Identify which cell holds the provided text, then report its (X, Y) central coordinate. 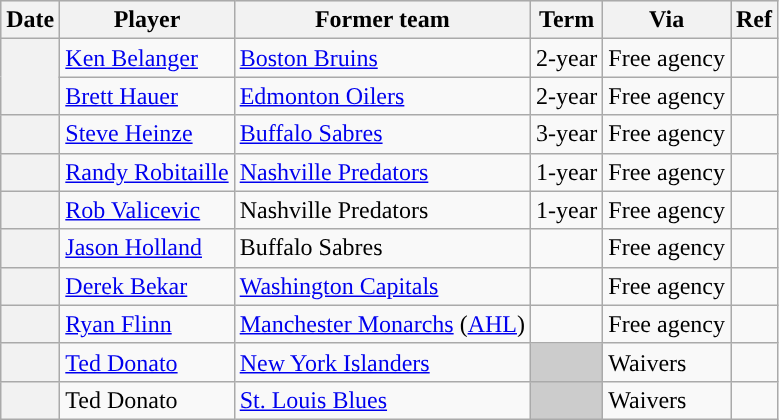
Ryan Flinn (147, 324)
Ref (754, 20)
Term (566, 20)
Player (147, 20)
Jason Holland (147, 248)
Derek Bekar (147, 286)
Via (667, 20)
Ken Belanger (147, 58)
Randy Robitaille (147, 172)
Edmonton Oilers (382, 96)
Steve Heinze (147, 134)
Brett Hauer (147, 96)
New York Islanders (382, 362)
St. Louis Blues (382, 400)
Manchester Monarchs (AHL) (382, 324)
Date (30, 20)
Rob Valicevic (147, 210)
Washington Capitals (382, 286)
Boston Bruins (382, 58)
3-year (566, 134)
Former team (382, 20)
